Pinpoint the cell where the given text exists, returning its (X, Y) midpoint coordinate. 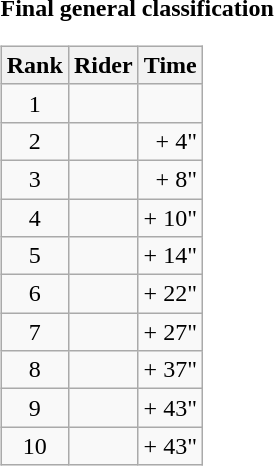
Rank (34, 65)
Rider (103, 65)
+ 37" (170, 370)
7 (34, 332)
+ 14" (170, 256)
9 (34, 408)
4 (34, 217)
3 (34, 179)
+ 8" (170, 179)
+ 27" (170, 332)
+ 10" (170, 217)
8 (34, 370)
+ 22" (170, 294)
1 (34, 103)
Time (170, 65)
2 (34, 141)
10 (34, 446)
5 (34, 256)
+ 4" (170, 141)
6 (34, 294)
